Capture the cell that displays the provided text and extract its (x, y) central coordinate. 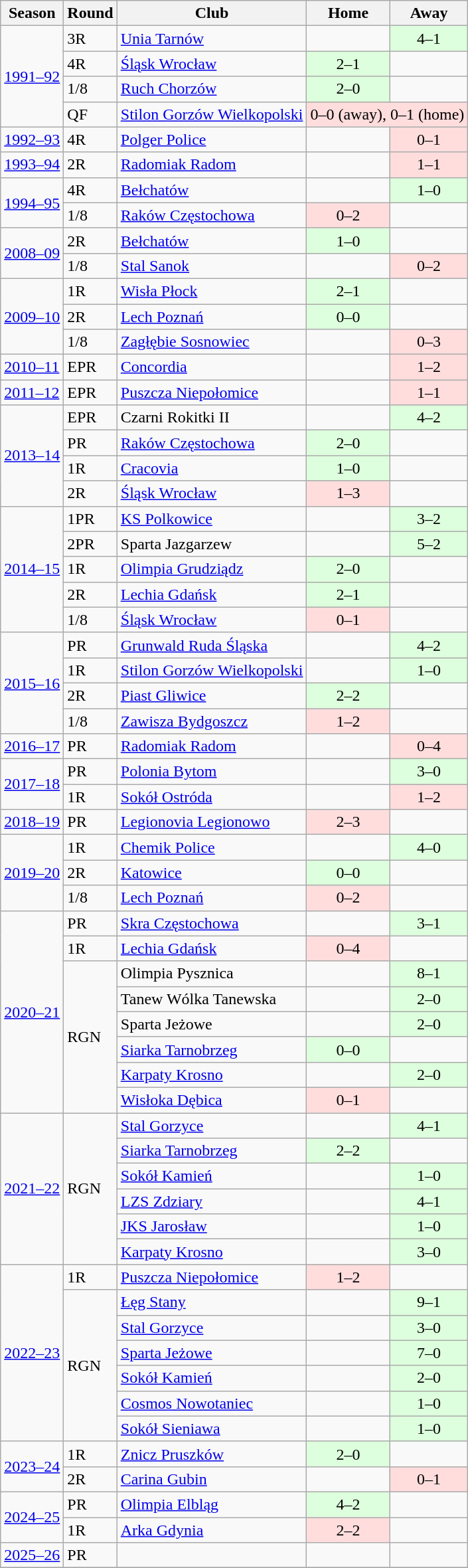
2009–10 (32, 316)
Away (429, 13)
2023–24 (32, 1466)
Round (90, 13)
9–1 (429, 1302)
Wisła Płock (212, 291)
Zagłębie Sosnowiec (212, 342)
2–3 (348, 822)
Skra Częstochowa (212, 923)
Polger Police (212, 139)
Ruch Chorzów (212, 89)
1–3 (348, 493)
Olimpia Grudziądz (212, 569)
Olimpia Elbląg (212, 1504)
Home (348, 13)
1992–93 (32, 139)
Wisłoka Dębica (212, 1100)
2022–23 (32, 1353)
3R (90, 39)
2015–16 (32, 683)
JKS Jarosław (212, 1227)
Concordia (212, 367)
2014–15 (32, 569)
4–0 (429, 847)
2019–20 (32, 873)
Tanew Wólka Tanewska (212, 999)
2017–18 (32, 784)
Unia Tarnów (212, 39)
Sokół Sieniawa (212, 1429)
0–3 (429, 342)
1PR (90, 519)
2013–14 (32, 456)
Zawisza Bydgoszcz (212, 721)
Katowice (212, 873)
2011–12 (32, 392)
LZS Zdziary (212, 1201)
3–2 (429, 519)
8–1 (429, 974)
7–0 (429, 1353)
3–1 (429, 923)
2008–09 (32, 253)
Czarni Rokitki II (212, 418)
2020–21 (32, 1011)
Chemik Police (212, 847)
Sokół Ostróda (212, 797)
2024–25 (32, 1517)
2025–26 (32, 1555)
1993–94 (32, 165)
2018–19 (32, 822)
5–2 (429, 544)
Season (32, 13)
Znicz Pruszków (212, 1454)
Sparta Jazgarzew (212, 544)
QF (90, 114)
Grunwald Ruda Śląska (212, 645)
2PR (90, 544)
0–0 (away), 0–1 (home) (388, 114)
2016–17 (32, 746)
Piast Gliwice (212, 695)
Stal Sanok (212, 266)
1991–92 (32, 76)
Cracovia (212, 468)
Łęg Stany (212, 1302)
Polonia Bytom (212, 772)
KS Polkowice (212, 519)
Club (212, 13)
Olimpia Pysznica (212, 974)
Arka Gdynia (212, 1529)
1994–95 (32, 203)
2021–22 (32, 1189)
Carina Gubin (212, 1479)
Legionovia Legionowo (212, 822)
2010–11 (32, 367)
Cosmos Nowotaniec (212, 1403)
